Identify which cell holds the provided text, then report its (X, Y) central coordinate. 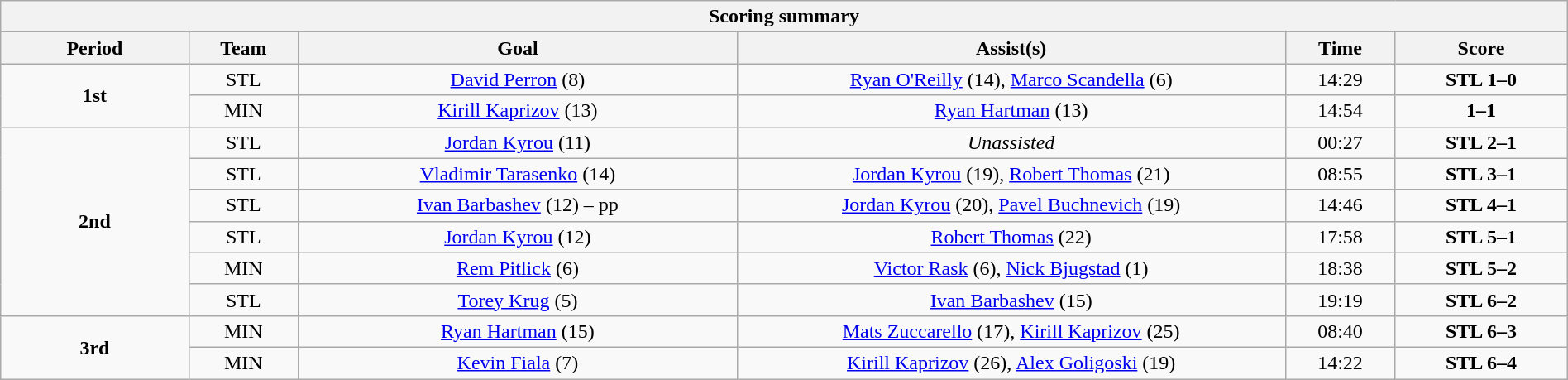
Period (94, 48)
STL 6–3 (1481, 331)
STL 3–1 (1481, 174)
Jordan Kyrou (19), Robert Thomas (21) (1011, 174)
14:29 (1340, 79)
Kirill Kaprizov (26), Alex Goligoski (19) (1011, 363)
Score (1481, 48)
Scoring summary (784, 17)
14:46 (1340, 205)
STL 5–2 (1481, 268)
Goal (518, 48)
STL 1–0 (1481, 79)
Robert Thomas (22) (1011, 237)
17:58 (1340, 237)
14:54 (1340, 111)
Ivan Barbashev (12) – pp (518, 205)
1–1 (1481, 111)
STL 4–1 (1481, 205)
Kevin Fiala (7) (518, 363)
Team (243, 48)
2nd (94, 221)
19:19 (1340, 300)
3rd (94, 347)
Jordan Kyrou (12) (518, 237)
STL 5–1 (1481, 237)
Ryan Hartman (13) (1011, 111)
David Perron (8) (518, 79)
Assist(s) (1011, 48)
Torey Krug (5) (518, 300)
Unassisted (1011, 142)
Jordan Kyrou (20), Pavel Buchnevich (19) (1011, 205)
08:40 (1340, 331)
Time (1340, 48)
18:38 (1340, 268)
STL 6–2 (1481, 300)
Kirill Kaprizov (13) (518, 111)
Victor Rask (6), Nick Bjugstad (1) (1011, 268)
08:55 (1340, 174)
14:22 (1340, 363)
Ryan O'Reilly (14), Marco Scandella (6) (1011, 79)
Ryan Hartman (15) (518, 331)
1st (94, 95)
STL 6–4 (1481, 363)
Mats Zuccarello (17), Kirill Kaprizov (25) (1011, 331)
00:27 (1340, 142)
Vladimir Tarasenko (14) (518, 174)
STL 2–1 (1481, 142)
Jordan Kyrou (11) (518, 142)
Ivan Barbashev (15) (1011, 300)
Rem Pitlick (6) (518, 268)
